Determine the (x, y) coordinate at the center of the cell enclosing the given text.  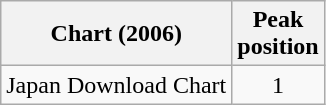
Chart (2006) (116, 34)
Peakposition (278, 34)
1 (278, 85)
Japan Download Chart (116, 85)
